Return the [X, Y] coordinate for the center point of the cell that contains the specified text.  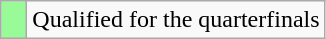
Qualified for the quarterfinals [176, 20]
